For the text-containing cell, return its midpoint in (x, y) coordinate format. 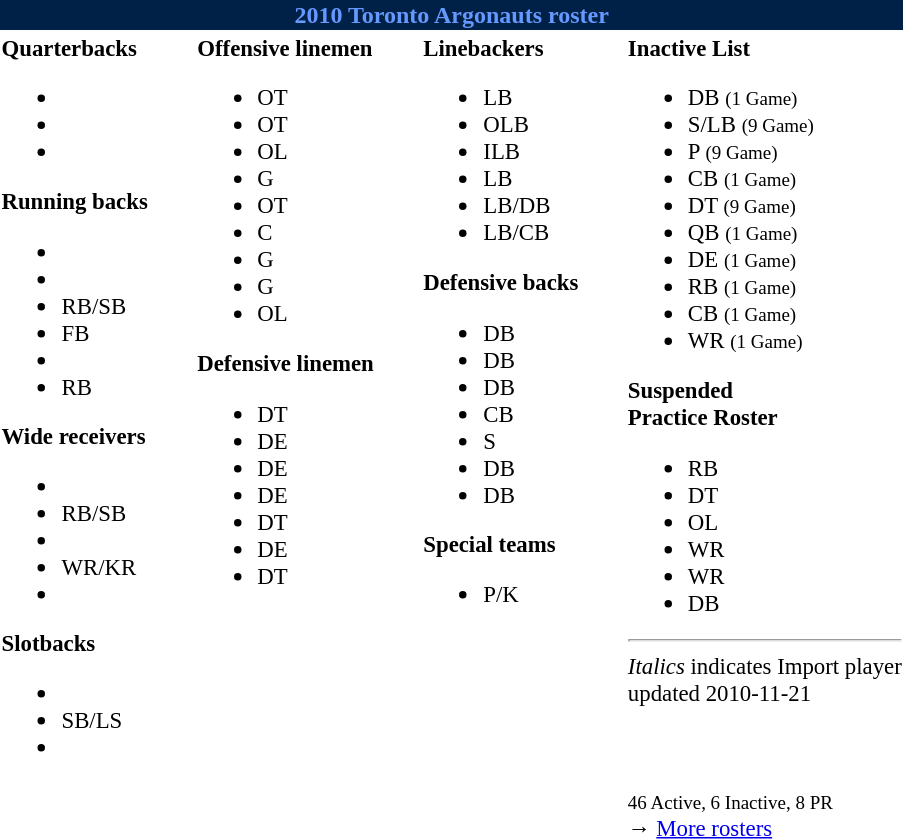
2010 Toronto Argonauts roster (452, 15)
